Return [X, Y] of the center of cell containing provided text 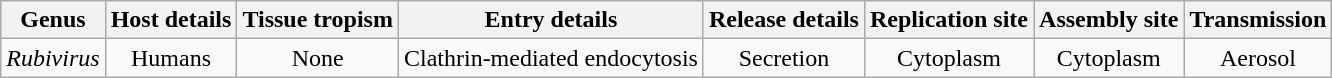
Aerosol [1258, 58]
Tissue tropism [318, 20]
Rubivirus [53, 58]
Genus [53, 20]
Humans [171, 58]
Replication site [948, 20]
None [318, 58]
Transmission [1258, 20]
Clathrin-mediated endocytosis [550, 58]
Assembly site [1109, 20]
Secretion [784, 58]
Release details [784, 20]
Entry details [550, 20]
Host details [171, 20]
